Detect which cell encompasses the target text, then output its [X, Y] center coordinate. 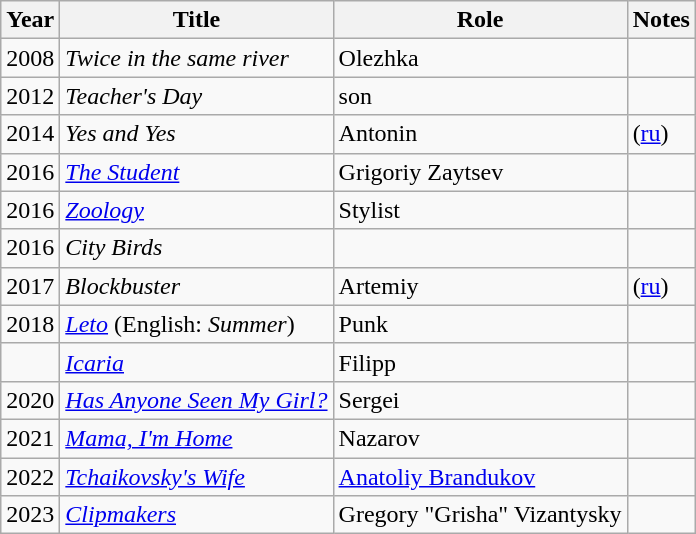
Mama, I'm Home [196, 438]
Punk [480, 324]
Nazarov [480, 438]
2020 [30, 400]
Year [30, 20]
Zoology [196, 210]
2018 [30, 324]
Filipp [480, 362]
Blockbuster [196, 286]
Anatoliy Brandukov [480, 477]
Role [480, 20]
2023 [30, 515]
2017 [30, 286]
Stylist [480, 210]
The Student [196, 172]
2008 [30, 58]
Twice in the same river [196, 58]
Title [196, 20]
Sergei [480, 400]
Grigoriy Zaytsev [480, 172]
2014 [30, 134]
son [480, 96]
Clipmakers [196, 515]
Notes [661, 20]
Olezhka [480, 58]
Antonin [480, 134]
2012 [30, 96]
Leto (English: Summer) [196, 324]
2021 [30, 438]
Artemiy [480, 286]
Yes and Yes [196, 134]
2022 [30, 477]
City Birds [196, 248]
Icaria [196, 362]
Gregory "Grisha" Vizantysky [480, 515]
Teacher's Day [196, 96]
Has Anyone Seen My Girl? [196, 400]
Tchaikovsky's Wife [196, 477]
